For the text-containing cell, return its midpoint in (x, y) coordinate format. 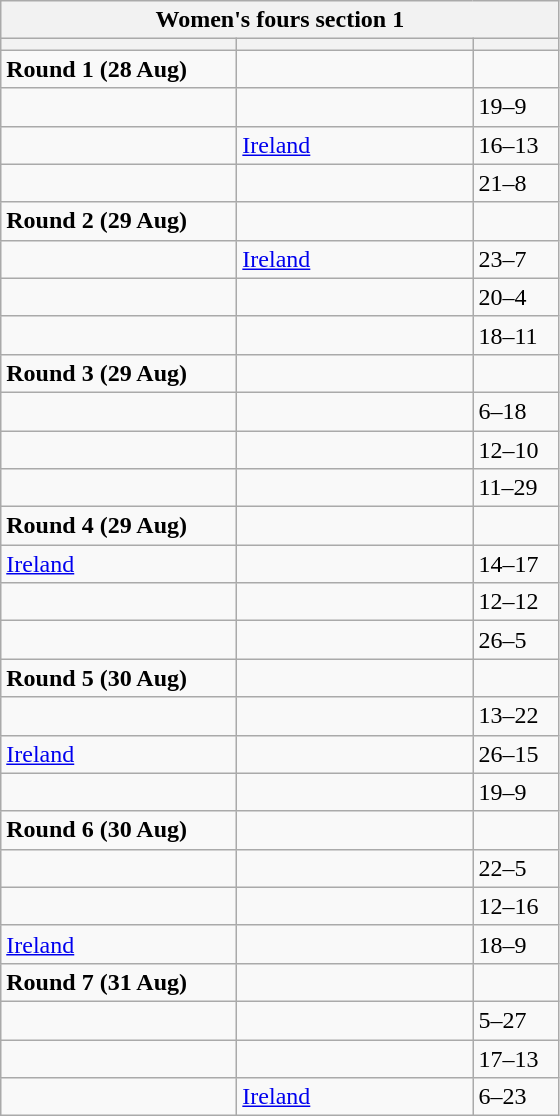
Round 1 (28 Aug) (119, 69)
6–23 (516, 1097)
22–5 (516, 868)
23–7 (516, 259)
16–13 (516, 145)
20–4 (516, 297)
18–11 (516, 335)
18–9 (516, 944)
Round 3 (29 Aug) (119, 373)
Round 6 (30 Aug) (119, 830)
26–15 (516, 754)
13–22 (516, 716)
5–27 (516, 1020)
Round 4 (29 Aug) (119, 526)
Round 2 (29 Aug) (119, 221)
26–5 (516, 640)
11–29 (516, 488)
6–18 (516, 411)
12–16 (516, 906)
14–17 (516, 564)
21–8 (516, 183)
Women's fours section 1 (280, 20)
Round 5 (30 Aug) (119, 678)
12–10 (516, 449)
17–13 (516, 1059)
12–12 (516, 602)
Round 7 (31 Aug) (119, 982)
